From the cell containing the given text, extract its center point as (X, Y) coordinate. 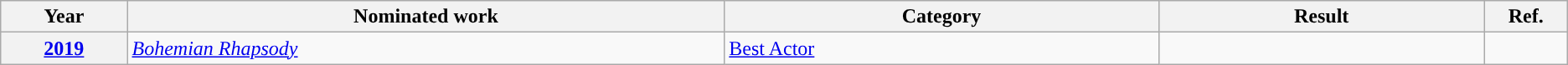
2019 (64, 48)
Nominated work (426, 17)
Year (64, 17)
Bohemian Rhapsody (426, 48)
Category (941, 17)
Result (1322, 17)
Ref. (1526, 17)
Best Actor (941, 48)
